Identify which cell holds the provided text, then report its (X, Y) central coordinate. 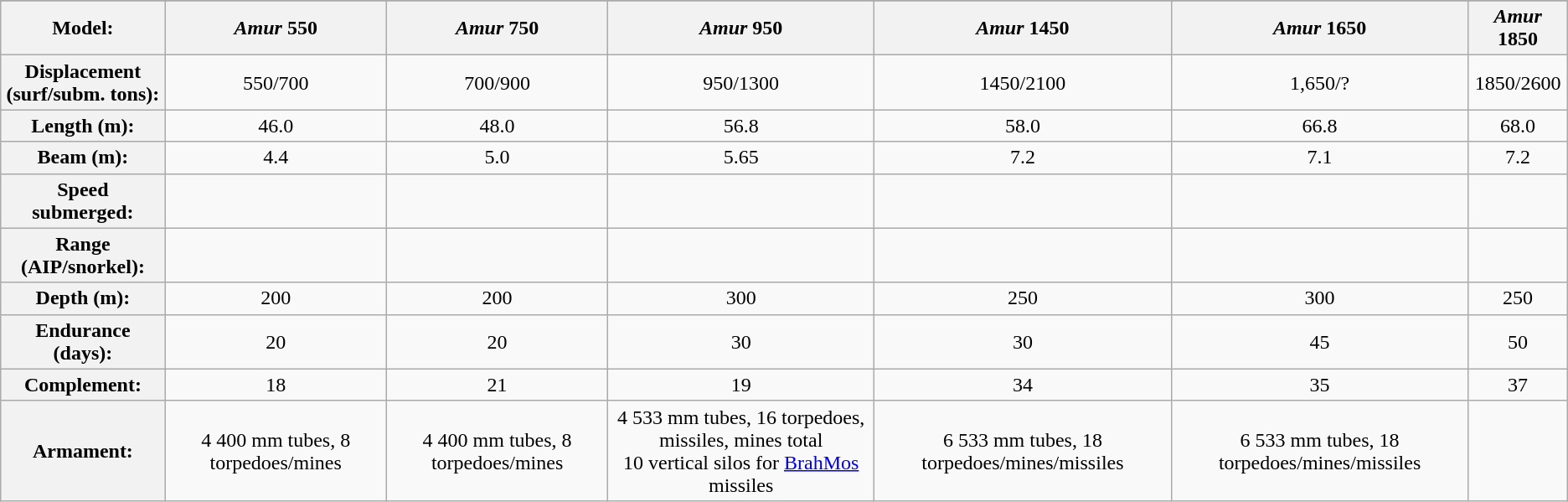
56.8 (741, 126)
Speed submerged: (83, 201)
48.0 (497, 126)
1450/2100 (1024, 82)
45 (1320, 342)
35 (1320, 385)
66.8 (1320, 126)
21 (497, 385)
Length (m): (83, 126)
Amur 950 (741, 28)
19 (741, 385)
700/900 (497, 82)
Armament: (83, 451)
68.0 (1518, 126)
50 (1518, 342)
550/700 (276, 82)
5.65 (741, 158)
Beam (m): (83, 158)
34 (1024, 385)
Amur 1850 (1518, 28)
Amur 1650 (1320, 28)
46.0 (276, 126)
58.0 (1024, 126)
5.0 (497, 158)
1850/2600 (1518, 82)
37 (1518, 385)
Amur 750 (497, 28)
Complement: (83, 385)
1,650/? (1320, 82)
Amur 1450 (1024, 28)
18 (276, 385)
Amur 550 (276, 28)
Range (AIP/snorkel): (83, 255)
4.4 (276, 158)
Model: (83, 28)
7.1 (1320, 158)
950/1300 (741, 82)
Endurance (days): (83, 342)
Depth (m): (83, 298)
4 533 mm tubes, 16 torpedoes, missiles, mines total 10 vertical silos for BrahMos missiles (741, 451)
Displacement(surf/subm. tons): (83, 82)
